Search for the cell housing the specified text and yield its [X, Y] center coordinate. 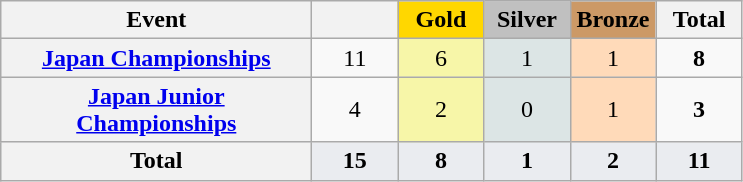
Silver [527, 20]
Event [156, 20]
15 [355, 161]
Japan Championships [156, 58]
4 [355, 110]
6 [441, 58]
3 [699, 110]
0 [527, 110]
Japan Junior Championships [156, 110]
Bronze [613, 20]
Gold [441, 20]
